Output the [X, Y] coordinate of the center of the cell containing the given text.  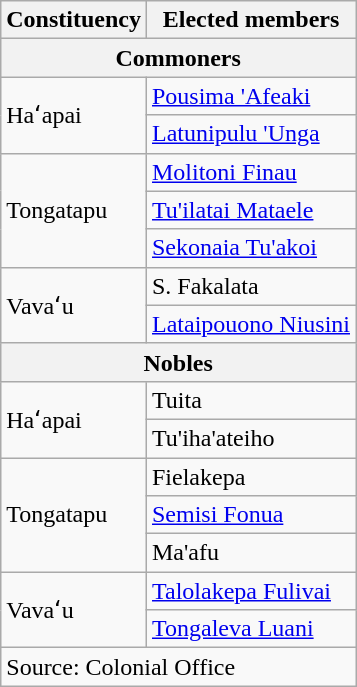
S. Fakalata [250, 286]
Pousima 'Afeaki [250, 96]
Tu'ilatai Mataele [250, 210]
Semisi Fonua [250, 515]
Constituency [74, 20]
Ma'afu [250, 553]
Tongaleva Luani [250, 629]
Tuita [250, 400]
Sekonaia Tu'akoi [250, 248]
Source: Colonial Office [178, 667]
Talolakepa Fulivai [250, 591]
Latunipulu 'Unga [250, 134]
Commoners [178, 58]
Elected members [250, 20]
Fielakepa [250, 477]
Tu'iha'ateiho [250, 438]
Molitoni Finau [250, 172]
Nobles [178, 362]
Lataipouono Niusini [250, 324]
